Output the [x, y] coordinate of the center of the cell containing the given text.  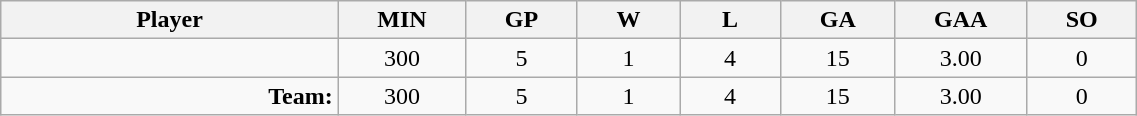
GP [522, 20]
Team: [170, 96]
Player [170, 20]
W [628, 20]
MIN [402, 20]
GAA [961, 20]
L [730, 20]
SO [1081, 20]
GA [838, 20]
